Scan for the cell matching the given text and deliver its [X, Y] coordinate at center. 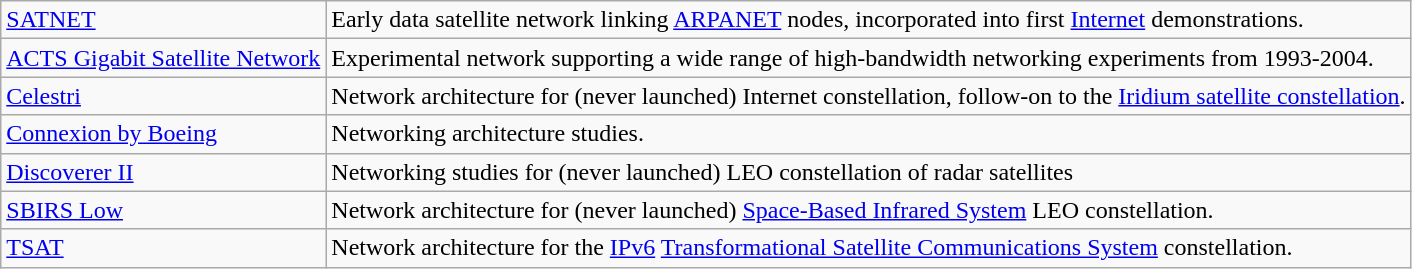
TSAT [164, 248]
Connexion by Boeing [164, 134]
Discoverer II [164, 172]
Network architecture for the IPv6 Transformational Satellite Communications System constellation. [868, 248]
Experimental network supporting a wide range of high-bandwidth networking experiments from 1993-2004. [868, 58]
Networking architecture studies. [868, 134]
SBIRS Low [164, 210]
Celestri [164, 96]
Early data satellite network linking ARPANET nodes, incorporated into first Internet demonstrations. [868, 20]
Networking studies for (never launched) LEO constellation of radar satellites [868, 172]
ACTS Gigabit Satellite Network [164, 58]
Network architecture for (never launched) Internet constellation, follow-on to the Iridium satellite constellation. [868, 96]
SATNET [164, 20]
Network architecture for (never launched) Space-Based Infrared System LEO constellation. [868, 210]
